Return the [x, y] coordinate for the center point of the cell that contains the specified text.  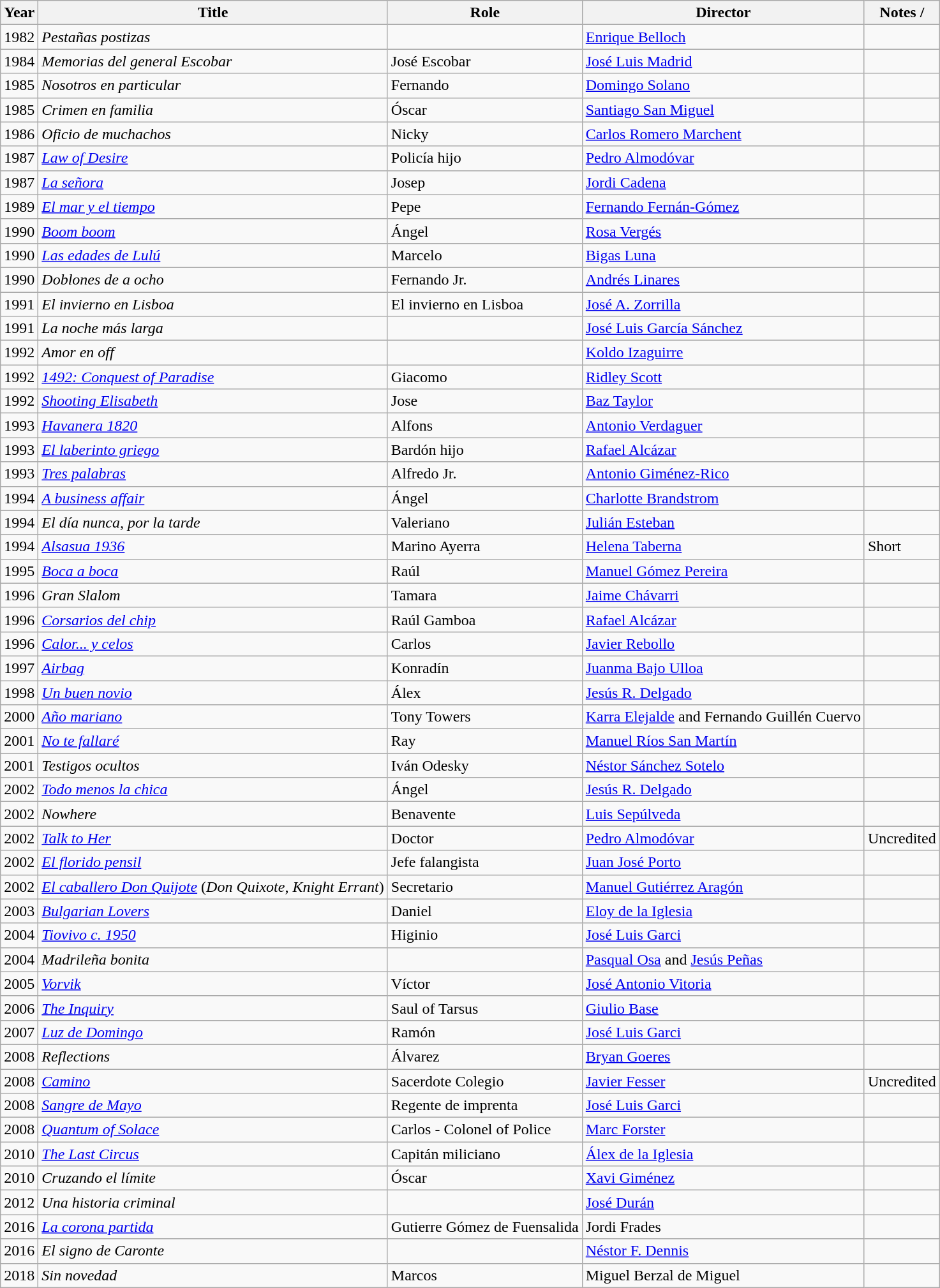
Doctor [485, 838]
Manuel Gutiérrez Aragón [723, 887]
José Durán [723, 1203]
Jordi Frades [723, 1227]
Doblones de a ocho [213, 279]
Secretario [485, 887]
Sin novedad [213, 1275]
Año mariano [213, 717]
Alfredo Jr. [485, 474]
El signo de Caronte [213, 1251]
1984 [19, 61]
El caballero Don Quijote (Don Quixote, Knight Errant) [213, 887]
Law of Desire [213, 158]
Corsarios del chip [213, 619]
Shooting Elisabeth [213, 401]
Raúl [485, 571]
Jose [485, 401]
Néstor F. Dennis [723, 1251]
Ridley Scott [723, 377]
Javier Fesser [723, 1081]
Todo menos la chica [213, 790]
Fernando [485, 85]
Airbag [213, 668]
Santiago San Miguel [723, 110]
Álex de la Iglesia [723, 1154]
Talk to Her [213, 838]
2003 [19, 911]
Marc Forster [723, 1130]
Regente de imprenta [485, 1106]
Miguel Berzal de Miguel [723, 1275]
Baz Taylor [723, 401]
2018 [19, 1275]
Alfons [485, 426]
Eloy de la Iglesia [723, 911]
Domingo Solano [723, 85]
Álex [485, 692]
Nowhere [213, 814]
Una historia criminal [213, 1203]
Role [485, 13]
Vorvik [213, 984]
Manuel Ríos San Martín [723, 741]
Bryan Goeres [723, 1056]
Karra Elejalde and Fernando Guillén Cuervo [723, 717]
Marcos [485, 1275]
Álvarez [485, 1056]
Enrique Belloch [723, 37]
Konradín [485, 668]
The Last Circus [213, 1154]
The Inquiry [213, 1008]
2012 [19, 1203]
Julián Esteban [723, 522]
Madrileña bonita [213, 959]
2007 [19, 1032]
Year [19, 13]
Xavi Giménez [723, 1178]
José Luis García Sánchez [723, 329]
Title [213, 13]
Las edades de Lulú [213, 255]
Néstor Sánchez Sotelo [723, 766]
A business affair [213, 498]
José Luis Madrid [723, 61]
Notes / [902, 13]
La señora [213, 182]
Valeriano [485, 522]
1998 [19, 692]
Antonio Verdaguer [723, 426]
Josep [485, 182]
Oficio de muchachos [213, 134]
Alsasua 1936 [213, 547]
Juanma Bajo Ulloa [723, 668]
1492: Conquest of Paradise [213, 377]
Un buen novio [213, 692]
Cruzando el límite [213, 1178]
No te fallaré [213, 741]
1986 [19, 134]
José Escobar [485, 61]
Jaime Chávarri [723, 595]
Saul of Tarsus [485, 1008]
Calor... y celos [213, 644]
Bigas Luna [723, 255]
Crimen en familia [213, 110]
El mar y el tiempo [213, 207]
Sangre de Mayo [213, 1106]
Tony Towers [485, 717]
La noche más larga [213, 329]
Ramón [485, 1032]
Rosa Vergés [723, 231]
Juan José Porto [723, 862]
José Antonio Vitoria [723, 984]
Koldo Izaguirre [723, 353]
El florido pensil [213, 862]
Camino [213, 1081]
1982 [19, 37]
2005 [19, 984]
Amor en off [213, 353]
Boom boom [213, 231]
Luz de Domingo [213, 1032]
José A. Zorrilla [723, 304]
1995 [19, 571]
Marino Ayerra [485, 547]
Short [902, 547]
Policía hijo [485, 158]
Reflections [213, 1056]
1997 [19, 668]
Gran Slalom [213, 595]
Carlos Romero Marchent [723, 134]
Tiovivo c. 1950 [213, 935]
Giacomo [485, 377]
Director [723, 13]
Higinio [485, 935]
Andrés Linares [723, 279]
Havanera 1820 [213, 426]
Nosotros en particular [213, 85]
Memorias del general Escobar [213, 61]
Jefe falangista [485, 862]
La corona partida [213, 1227]
El día nunca, por la tarde [213, 522]
Capitán miliciano [485, 1154]
Charlotte Brandstrom [723, 498]
1989 [19, 207]
Helena Taberna [723, 547]
Boca a boca [213, 571]
Carlos - Colonel of Police [485, 1130]
Javier Rebollo [723, 644]
Quantum of Solace [213, 1130]
2000 [19, 717]
Pasqual Osa and Jesús Peñas [723, 959]
Giulio Base [723, 1008]
Ray [485, 741]
Pestañas postizas [213, 37]
Bulgarian Lovers [213, 911]
Sacerdote Colegio [485, 1081]
El laberinto griego [213, 450]
Testigos ocultos [213, 766]
Marcelo [485, 255]
Carlos [485, 644]
Gutierre Gómez de Fuensalida [485, 1227]
Iván Odesky [485, 766]
Antonio Giménez-Rico [723, 474]
Raúl Gamboa [485, 619]
Bardón hijo [485, 450]
2006 [19, 1008]
Fernando Fernán-Gómez [723, 207]
Tamara [485, 595]
Benavente [485, 814]
Nicky [485, 134]
Manuel Gómez Pereira [723, 571]
Luis Sepúlveda [723, 814]
Daniel [485, 911]
Pepe [485, 207]
Tres palabras [213, 474]
Jordi Cadena [723, 182]
Fernando Jr. [485, 279]
Víctor [485, 984]
